Return the (x, y) coordinate for the center point of the cell that contains the specified text.  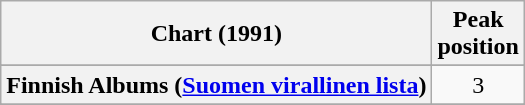
Finnish Albums (Suomen virallinen lista) (216, 85)
Chart (1991) (216, 34)
Peakposition (478, 34)
3 (478, 85)
